Return (X, Y) of the center of cell containing provided text 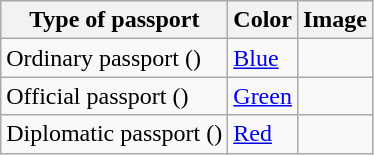
Red (263, 134)
Green (263, 96)
Color (263, 20)
Blue (263, 58)
Diplomatic passport () (114, 134)
Image (334, 20)
Ordinary passport () (114, 58)
Official passport () (114, 96)
Type of passport (114, 20)
